Return [x, y] of the center of cell containing provided text 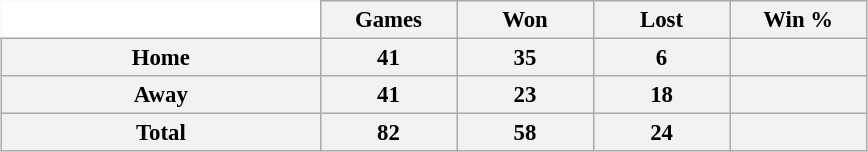
Won [526, 20]
Win % [798, 20]
Total [162, 133]
Home [162, 58]
Lost [662, 20]
Away [162, 95]
82 [388, 133]
58 [526, 133]
18 [662, 95]
24 [662, 133]
Games [388, 20]
6 [662, 58]
23 [526, 95]
35 [526, 58]
